Capture the cell that displays the provided text and extract its [X, Y] central coordinate. 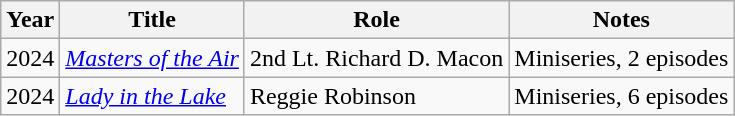
Year [30, 20]
Lady in the Lake [152, 96]
Miniseries, 2 episodes [622, 58]
Masters of the Air [152, 58]
Notes [622, 20]
Role [376, 20]
Miniseries, 6 episodes [622, 96]
Title [152, 20]
Reggie Robinson [376, 96]
2nd Lt. Richard D. Macon [376, 58]
